Return the (x, y) coordinate for the center point of the cell that contains the specified text.  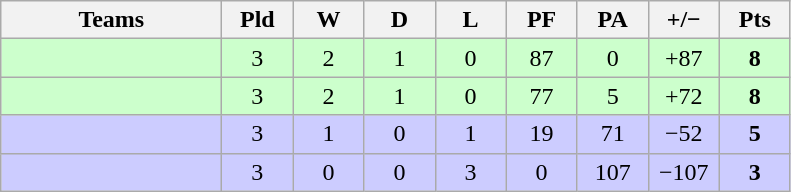
L (470, 20)
PA (612, 20)
Pld (258, 20)
107 (612, 172)
W (328, 20)
+72 (684, 96)
D (400, 20)
Teams (112, 20)
71 (612, 134)
19 (542, 134)
+/− (684, 20)
−107 (684, 172)
77 (542, 96)
−52 (684, 134)
PF (542, 20)
87 (542, 58)
Pts (754, 20)
+87 (684, 58)
